Provide the (x, y) coordinate of the cell's center where the given text is located.  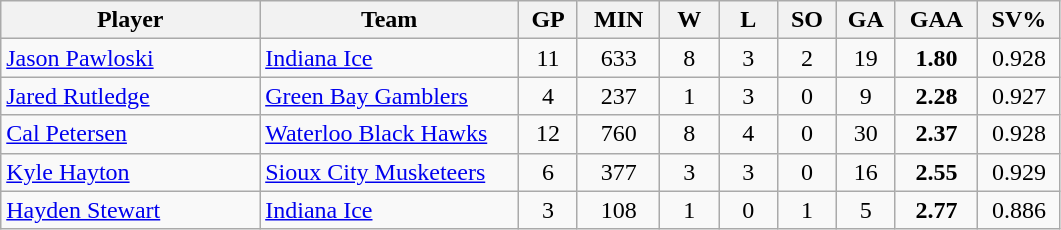
L (748, 20)
Hayden Stewart (130, 210)
377 (618, 172)
2.55 (936, 172)
0.886 (1019, 210)
2 (808, 58)
Waterloo Black Hawks (390, 134)
Cal Petersen (130, 134)
2.37 (936, 134)
W (690, 20)
19 (866, 58)
Team (390, 20)
6 (548, 172)
Green Bay Gamblers (390, 96)
SO (808, 20)
Sioux City Musketeers (390, 172)
633 (618, 58)
760 (618, 134)
Jason Pawloski (130, 58)
Player (130, 20)
5 (866, 210)
237 (618, 96)
SV% (1019, 20)
GAA (936, 20)
GA (866, 20)
30 (866, 134)
108 (618, 210)
MIN (618, 20)
1.80 (936, 58)
0.929 (1019, 172)
16 (866, 172)
2.28 (936, 96)
0.927 (1019, 96)
GP (548, 20)
11 (548, 58)
12 (548, 134)
2.77 (936, 210)
9 (866, 96)
Jared Rutledge (130, 96)
Kyle Hayton (130, 172)
